Pinpoint the cell where the given text exists, returning its (x, y) midpoint coordinate. 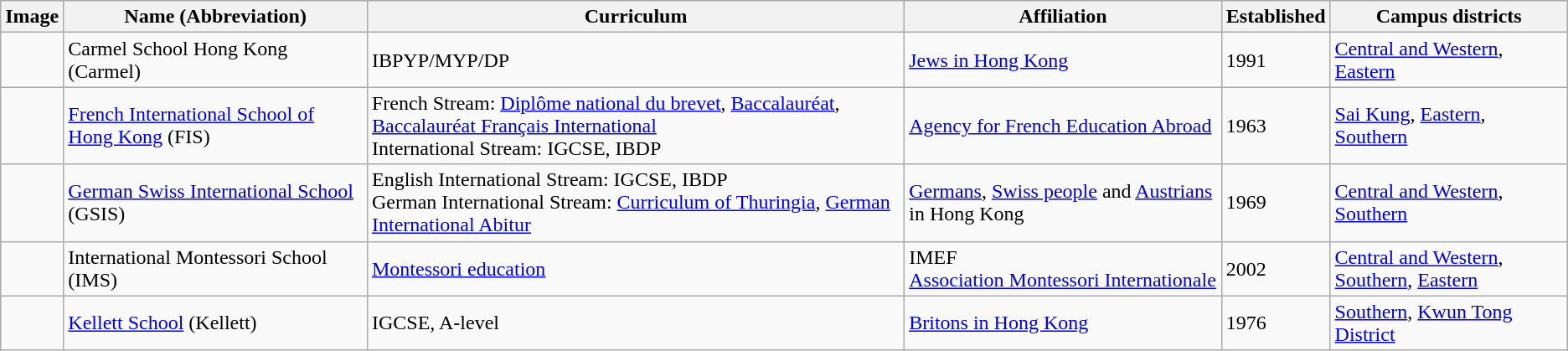
1991 (1276, 60)
Name (Abbreviation) (216, 17)
Agency for French Education Abroad (1064, 126)
Montessori education (635, 268)
2002 (1276, 268)
Carmel School Hong Kong (Carmel) (216, 60)
Central and Western, Southern (1449, 203)
French International School of Hong Kong (FIS) (216, 126)
Established (1276, 17)
IBPYP/MYP/DP (635, 60)
Central and Western, Eastern (1449, 60)
1969 (1276, 203)
French Stream: Diplôme national du brevet, Baccalauréat, Baccalauréat Français InternationalInternational Stream: IGCSE, IBDP (635, 126)
Image (32, 17)
Britons in Hong Kong (1064, 323)
1976 (1276, 323)
Kellett School (Kellett) (216, 323)
Jews in Hong Kong (1064, 60)
German Swiss International School (GSIS) (216, 203)
Central and Western, Southern, Eastern (1449, 268)
Southern, Kwun Tong District (1449, 323)
Sai Kung, Eastern, Southern (1449, 126)
IGCSE, A-level (635, 323)
International Montessori School (IMS) (216, 268)
Affiliation (1064, 17)
1963 (1276, 126)
Campus districts (1449, 17)
Curriculum (635, 17)
IMEFAssociation Montessori Internationale (1064, 268)
Germans, Swiss people and Austrians in Hong Kong (1064, 203)
English International Stream: IGCSE, IBDPGerman International Stream: Curriculum of Thuringia, German International Abitur (635, 203)
